From the cell containing the given text, extract its center point as [x, y] coordinate. 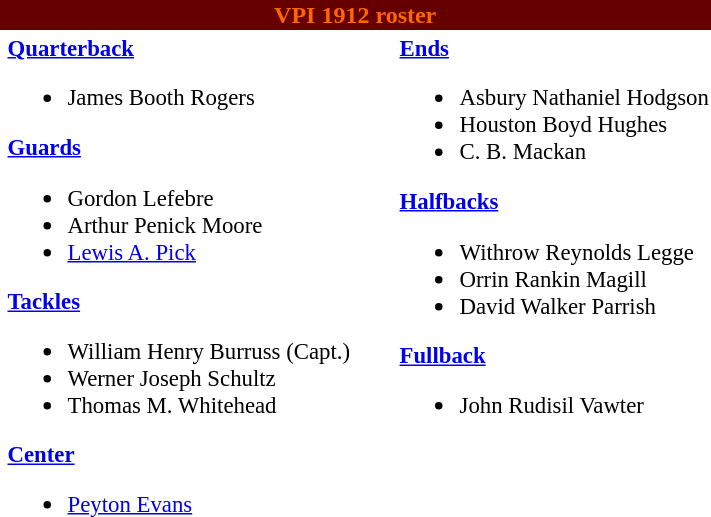
VPI 1912 roster [355, 15]
